Search for the cell housing the specified text and yield its [x, y] center coordinate. 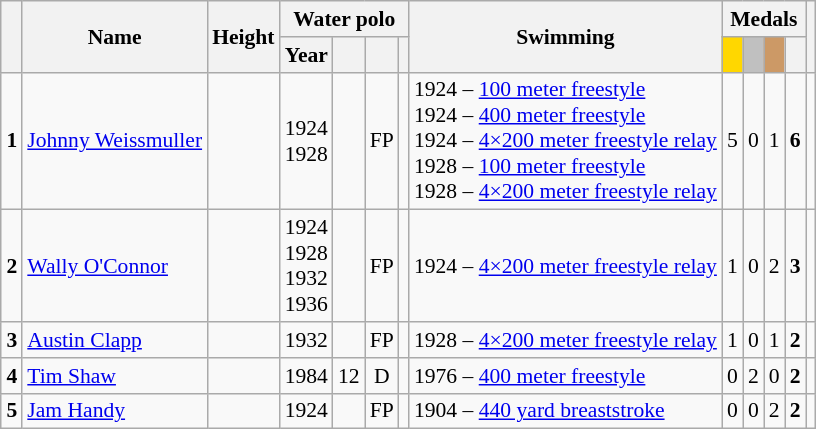
1924 – 4×200 meter freestyle relay [566, 266]
1928 – 4×200 meter freestyle relay [566, 340]
Water polo [344, 19]
1924 [306, 411]
Height [243, 36]
1904 – 440 yard breaststroke [566, 411]
1932 [306, 340]
1924 1928 [306, 141]
1924 19281932 1936 [306, 266]
Year [306, 55]
1924 – 100 meter freestyle1924 – 400 meter freestyle1924 – 4×200 meter freestyle relay1928 – 100 meter freestyle1928 – 4×200 meter freestyle relay [566, 141]
6 [796, 141]
Tim Shaw [114, 376]
Austin Clapp [114, 340]
Wally O'Connor [114, 266]
1976 – 400 meter freestyle [566, 376]
Johnny Weissmuller [114, 141]
Swimming [566, 36]
Medals [764, 19]
Name [114, 36]
1984 [306, 376]
D [382, 376]
4 [12, 376]
Jam Handy [114, 411]
12 [349, 376]
